From the cell containing the given text, extract its center point as [x, y] coordinate. 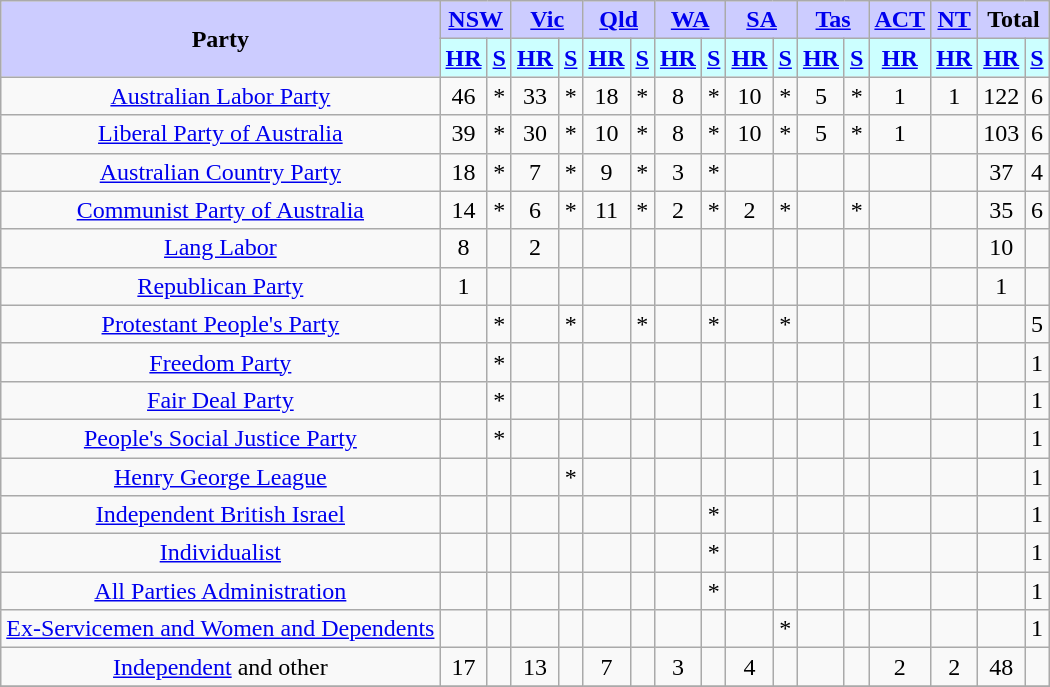
46 [464, 96]
17 [464, 667]
Communist Party of Australia [220, 210]
13 [534, 667]
Fair Deal Party [220, 400]
Australian Country Party [220, 172]
All Parties Administration [220, 591]
Qld [618, 20]
48 [1002, 667]
39 [464, 134]
103 [1002, 134]
Protestant People's Party [220, 324]
ACT [900, 20]
35 [1002, 210]
122 [1002, 96]
Ex-Servicemen and Women and Dependents [220, 629]
Henry George League [220, 477]
33 [534, 96]
Lang Labor [220, 248]
Liberal Party of Australia [220, 134]
Freedom Party [220, 362]
14 [464, 210]
37 [1002, 172]
30 [534, 134]
Individualist [220, 553]
Party [220, 39]
Australian Labor Party [220, 96]
WA [690, 20]
9 [606, 172]
Tas [832, 20]
Independent and other [220, 667]
NT [954, 20]
Republican Party [220, 286]
People's Social Justice Party [220, 438]
Independent British Israel [220, 515]
NSW [476, 20]
Total [1014, 20]
SA [762, 20]
Vic [546, 20]
11 [606, 210]
